Scan for the cell matching the given text and deliver its (x, y) coordinate at center. 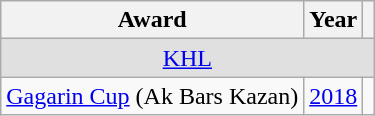
Award (152, 20)
KHL (188, 58)
Gagarin Cup (Ak Bars Kazan) (152, 96)
Year (334, 20)
2018 (334, 96)
